Extract the (X, Y) coordinate from the center of the cell holding the provided text.  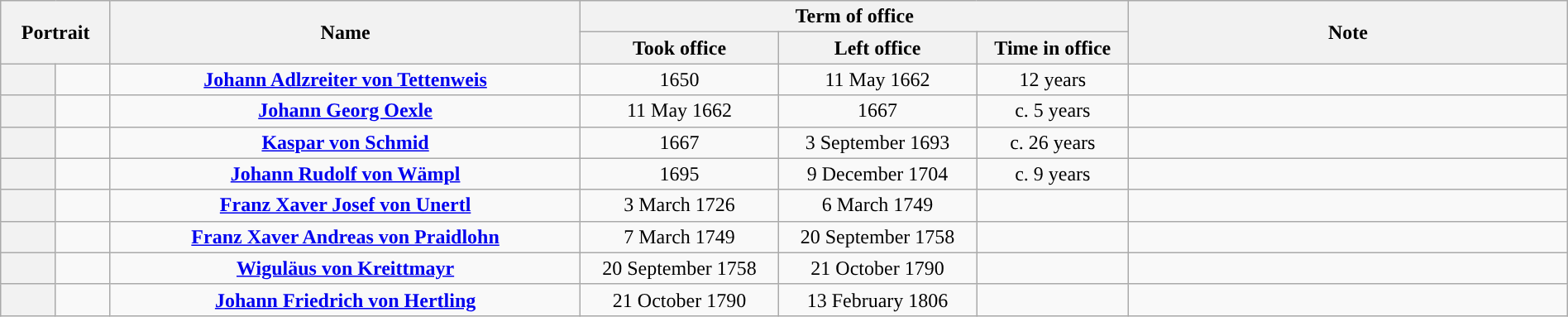
Johann Adlzreiter von Tettenweis (345, 79)
3 March 1726 (680, 205)
Note (1348, 32)
13 February 1806 (877, 300)
12 years (1053, 79)
Johann Rudolf von Wämpl (345, 174)
Johann Georg Oexle (345, 111)
c. 26 years (1053, 142)
Johann Friedrich von Hertling (345, 300)
Left office (877, 48)
7 March 1749 (680, 237)
9 December 1704 (877, 174)
Kaspar von Schmid (345, 142)
Name (345, 32)
c. 9 years (1053, 174)
1695 (680, 174)
3 September 1693 (877, 142)
Time in office (1053, 48)
Franz Xaver Andreas von Praidlohn (345, 237)
6 March 1749 (877, 205)
Took office (680, 48)
Term of office (855, 17)
1650 (680, 79)
Franz Xaver Josef von Unertl (345, 205)
c. 5 years (1053, 111)
Portrait (56, 32)
Wiguläus von Kreittmayr (345, 268)
